Identify which cell holds the provided text, then report its [X, Y] central coordinate. 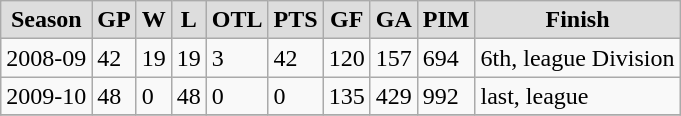
Season [46, 20]
GA [394, 20]
PTS [296, 20]
992 [446, 96]
W [154, 20]
last, league [578, 96]
L [188, 20]
3 [237, 58]
6th, league Division [578, 58]
429 [394, 96]
157 [394, 58]
2008-09 [46, 58]
135 [346, 96]
PIM [446, 20]
120 [346, 58]
Finish [578, 20]
GF [346, 20]
2009-10 [46, 96]
OTL [237, 20]
GP [114, 20]
694 [446, 58]
